Capture the cell that displays the provided text and extract its (x, y) central coordinate. 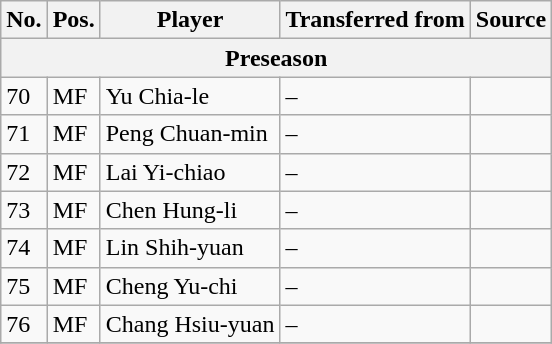
72 (24, 172)
Preseason (276, 58)
Source (510, 20)
Chen Hung-li (190, 210)
Lin Shih-yuan (190, 248)
Yu Chia-le (190, 96)
Cheng Yu-chi (190, 286)
71 (24, 134)
Pos. (74, 20)
74 (24, 248)
Lai Yi-chiao (190, 172)
Peng Chuan-min (190, 134)
No. (24, 20)
Transferred from (375, 20)
73 (24, 210)
76 (24, 324)
Chang Hsiu-yuan (190, 324)
75 (24, 286)
Player (190, 20)
70 (24, 96)
